Locate the cell with the specified text and output its [X, Y] center coordinate. 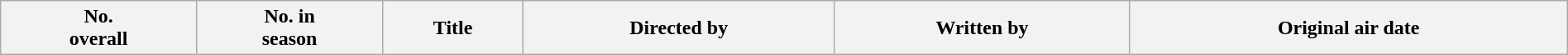
Title [453, 28]
No.overall [99, 28]
No. inseason [289, 28]
Directed by [678, 28]
Original air date [1348, 28]
Written by [982, 28]
